Pinpoint the cell where the given text exists, returning its [x, y] midpoint coordinate. 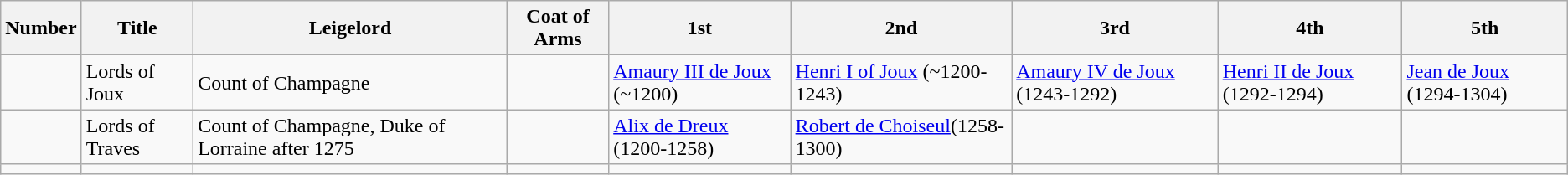
5th [1484, 28]
Coat of Arms [558, 28]
Number [41, 28]
Lords of Joux [137, 82]
Jean de Joux (1294-1304) [1484, 82]
Lords of Traves [137, 137]
3rd [1115, 28]
Count of Champagne [350, 82]
Robert de Choiseul(1258-1300) [901, 137]
Leigelord [350, 28]
Alix de Dreux (1200-1258) [700, 137]
1st [700, 28]
Henri I of Joux (~1200-1243) [901, 82]
Count of Champagne, Duke of Lorraine after 1275 [350, 137]
2nd [901, 28]
4th [1310, 28]
Title [137, 28]
Amaury III de Joux (~1200) [700, 82]
Henri II de Joux (1292-1294) [1310, 82]
Amaury IV de Joux (1243-1292) [1115, 82]
